Extract the (X, Y) coordinate from the center of the cell holding the provided text.  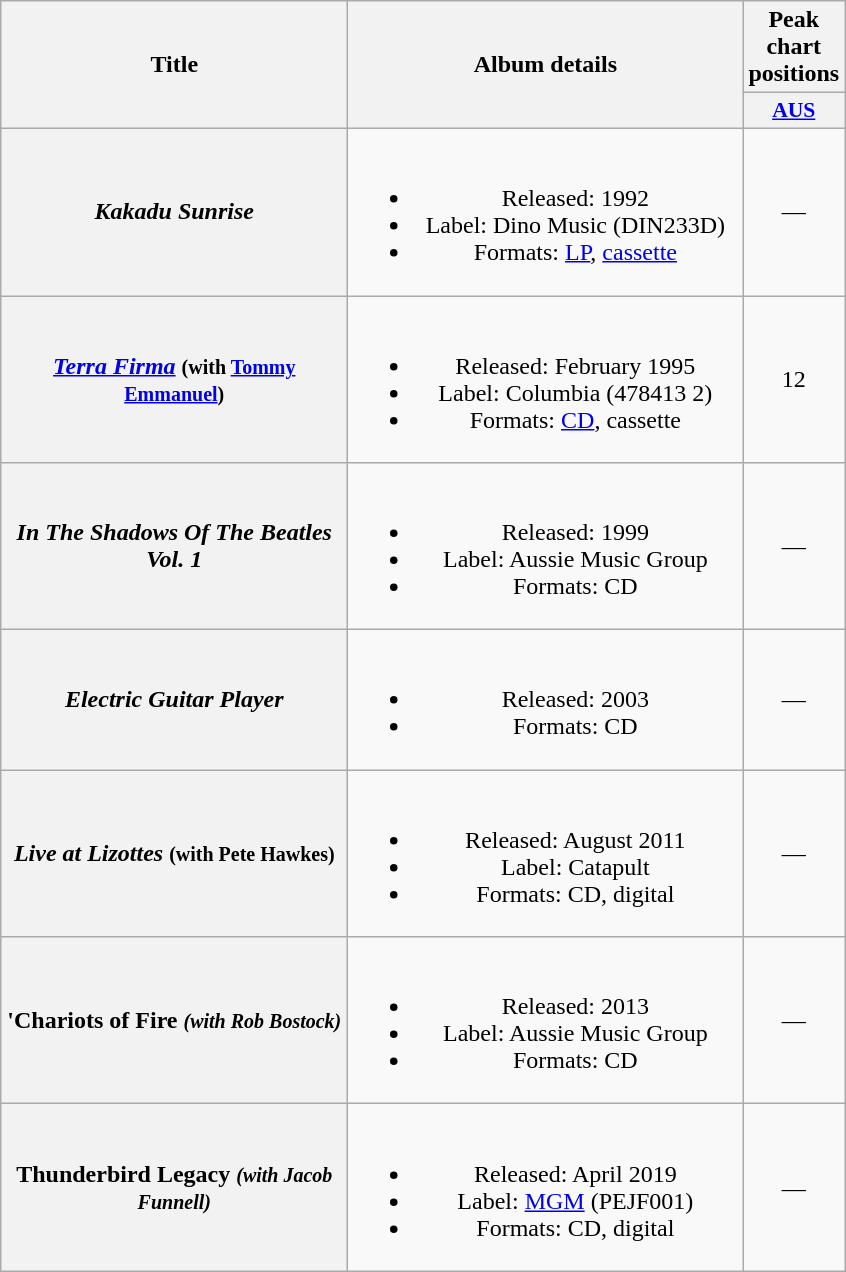
Released: 1992Label: Dino Music (DIN233D)Formats: LP, cassette (546, 212)
Released: 2013Label: Aussie Music GroupFormats: CD (546, 1020)
Live at Lizottes (with Pete Hawkes) (174, 854)
Released: April 2019Label: MGM (PEJF001)Formats: CD, digital (546, 1188)
Released: August 2011Label: CatapultFormats: CD, digital (546, 854)
AUS (794, 111)
Thunderbird Legacy (with Jacob Funnell) (174, 1188)
'Chariots of Fire (with Rob Bostock) (174, 1020)
Electric Guitar Player (174, 700)
Released: February 1995Label: Columbia (478413 2)Formats: CD, cassette (546, 380)
In The Shadows Of The Beatles Vol. 1 (174, 546)
Kakadu Sunrise (174, 212)
Peak chart positions (794, 47)
Released: 1999Label: Aussie Music GroupFormats: CD (546, 546)
Title (174, 65)
Released: 2003Formats: CD (546, 700)
12 (794, 380)
Album details (546, 65)
Terra Firma (with Tommy Emmanuel) (174, 380)
